For the text-containing cell, return its midpoint in [x, y] coordinate format. 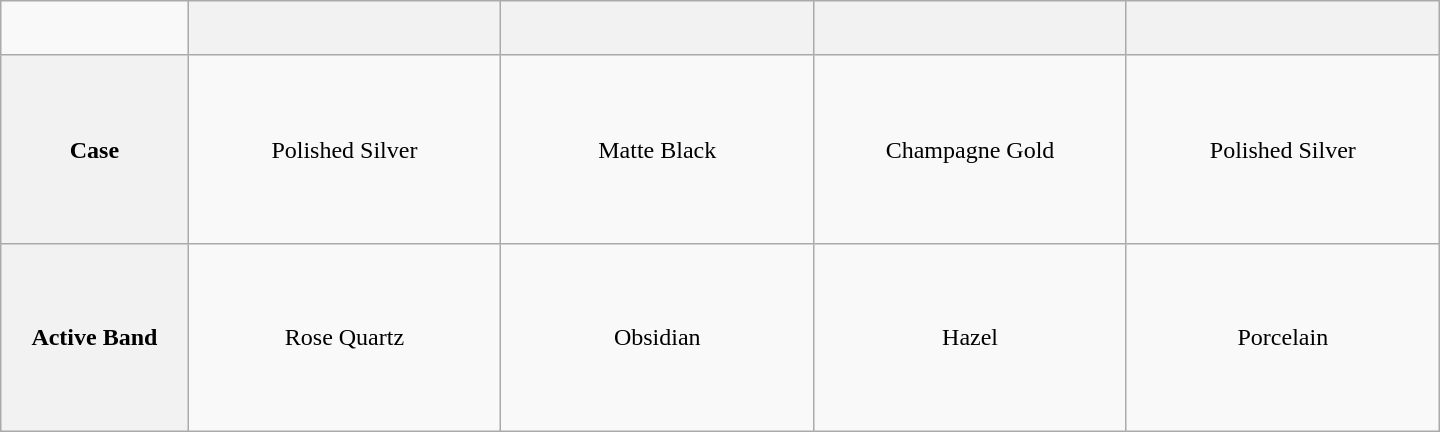
Porcelain [1282, 337]
Obsidian [658, 337]
Active Band [94, 337]
Rose Quartz [344, 337]
Champagne Gold [970, 149]
Case [94, 149]
Matte Black [658, 149]
Hazel [970, 337]
